From the cell containing the given text, extract its center point as [x, y] coordinate. 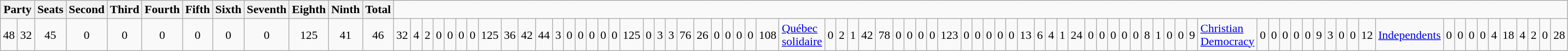
Second [86, 10]
28 [1559, 35]
48 [9, 35]
Eighth [309, 10]
18 [1508, 35]
6 [1040, 35]
123 [949, 35]
Third [125, 10]
Ninth [346, 10]
Fifth [198, 10]
36 [510, 35]
78 [885, 35]
Seventh [267, 10]
Christian Democracy [1227, 35]
41 [346, 35]
44 [544, 35]
Fourth [162, 10]
Sixth [228, 10]
26 [703, 35]
12 [1367, 35]
76 [685, 35]
45 [50, 35]
Party [18, 10]
Seats [50, 10]
Total [378, 10]
8 [1147, 35]
13 [1026, 35]
24 [1077, 35]
46 [378, 35]
Québec solidaire [802, 35]
108 [767, 35]
Independents [1410, 35]
